Detect which cell encompasses the target text, then output its (X, Y) center coordinate. 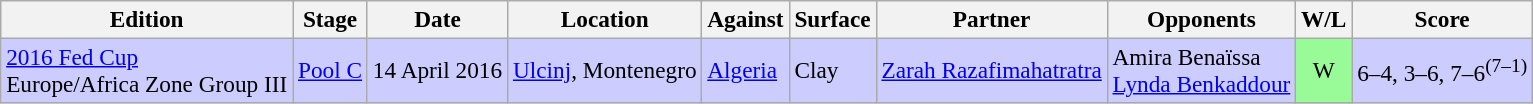
Amira Benaïssa Lynda Benkaddour (1202, 70)
Zarah Razafimahatratra (992, 70)
Pool C (330, 70)
W (1324, 70)
Score (1442, 19)
Opponents (1202, 19)
Stage (330, 19)
Date (437, 19)
W/L (1324, 19)
Location (605, 19)
Surface (832, 19)
6–4, 3–6, 7–6(7–1) (1442, 70)
Algeria (746, 70)
14 April 2016 (437, 70)
Clay (832, 70)
Against (746, 19)
Ulcinj, Montenegro (605, 70)
Edition (147, 19)
2016 Fed Cup Europe/Africa Zone Group III (147, 70)
Partner (992, 19)
